Find where the given text appears and provide that cell's center as (x, y) coordinate. 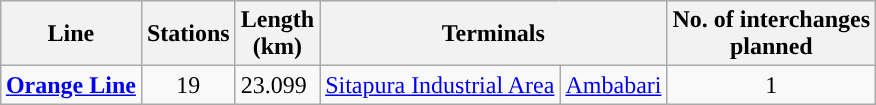
Line (70, 34)
Length(km) (277, 34)
Terminals (494, 34)
Stations (188, 34)
No. of interchanges planned (772, 34)
Sitapura Industrial Area (440, 85)
19 (188, 85)
1 (772, 85)
Ambabari (614, 85)
23.099 (277, 85)
Orange Line (70, 85)
